Return [X, Y] of the center of cell containing provided text 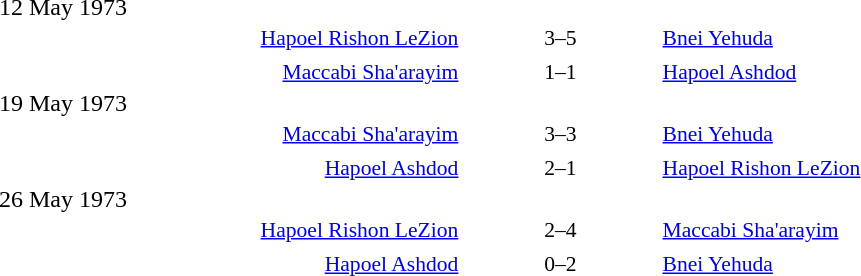
2–1 [560, 168]
3–5 [560, 38]
1–1 [560, 72]
2–4 [560, 230]
3–3 [560, 134]
